Determine the [x, y] coordinate at the center of the cell enclosing the given text.  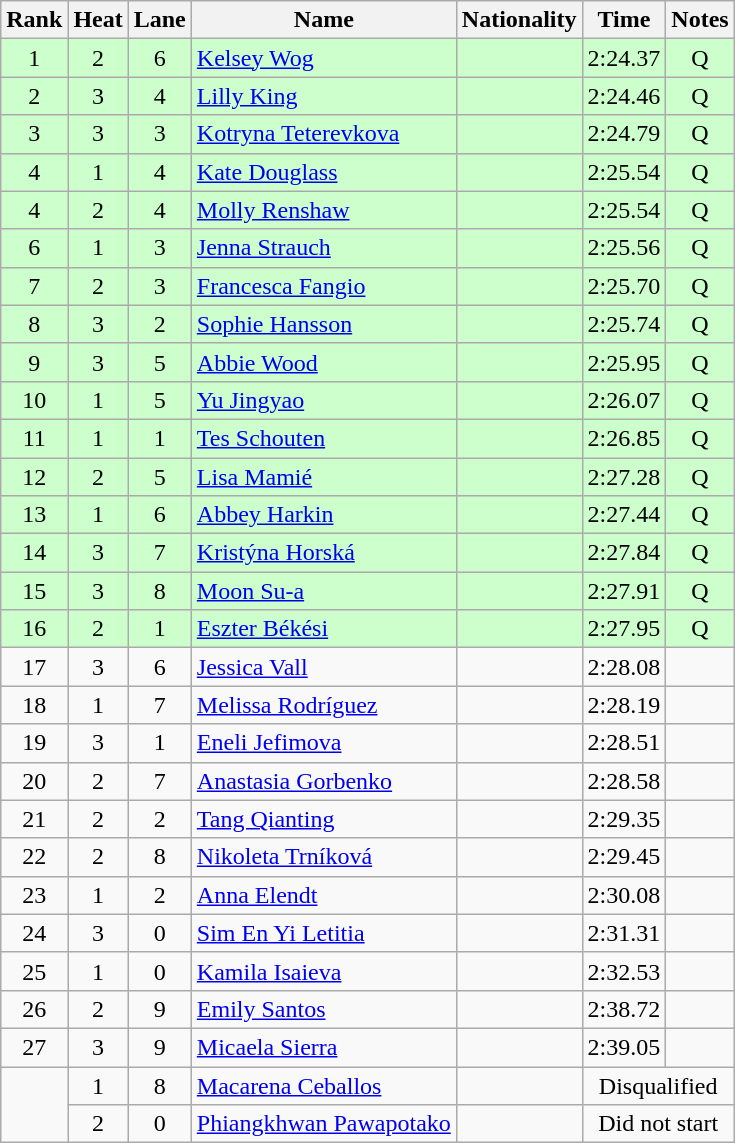
2:24.79 [624, 134]
Kelsey Wog [324, 58]
2:27.44 [624, 515]
21 [34, 819]
2:25.56 [624, 248]
18 [34, 705]
Sophie Hansson [324, 324]
Kotryna Teterevkova [324, 134]
Yu Jingyao [324, 400]
2:27.28 [624, 477]
2:27.91 [624, 591]
Molly Renshaw [324, 210]
19 [34, 743]
Heat [98, 20]
Notes [700, 20]
25 [34, 971]
2:28.19 [624, 705]
2:24.37 [624, 58]
Name [324, 20]
Abbie Wood [324, 362]
2:25.70 [624, 286]
26 [34, 1009]
2:29.35 [624, 819]
2:31.31 [624, 933]
2:38.72 [624, 1009]
2:39.05 [624, 1047]
Tes Schouten [324, 438]
Lilly King [324, 96]
Eneli Jefimova [324, 743]
20 [34, 781]
2:29.45 [624, 857]
2:28.08 [624, 667]
2:27.95 [624, 629]
14 [34, 553]
Did not start [658, 1124]
2:30.08 [624, 895]
Moon Su-a [324, 591]
2:32.53 [624, 971]
12 [34, 477]
Nationality [519, 20]
11 [34, 438]
Sim En Yi Letitia [324, 933]
2:27.84 [624, 553]
Kate Douglass [324, 172]
Anna Elendt [324, 895]
Emily Santos [324, 1009]
Disqualified [658, 1085]
2:25.74 [624, 324]
Jessica Vall [324, 667]
Rank [34, 20]
Melissa Rodríguez [324, 705]
17 [34, 667]
Lisa Mamié [324, 477]
Phiangkhwan Pawapotako [324, 1124]
Tang Qianting [324, 819]
Macarena Ceballos [324, 1085]
2:28.51 [624, 743]
2:28.58 [624, 781]
Nikoleta Trníková [324, 857]
15 [34, 591]
23 [34, 895]
2:26.07 [624, 400]
2:25.95 [624, 362]
Kamila Isaieva [324, 971]
Anastasia Gorbenko [324, 781]
2:26.85 [624, 438]
2:24.46 [624, 96]
16 [34, 629]
Jenna Strauch [324, 248]
Kristýna Horská [324, 553]
22 [34, 857]
13 [34, 515]
Eszter Békési [324, 629]
Time [624, 20]
10 [34, 400]
Lane [160, 20]
Abbey Harkin [324, 515]
24 [34, 933]
27 [34, 1047]
Francesca Fangio [324, 286]
Micaela Sierra [324, 1047]
